Provide the [X, Y] coordinate of the cell's center where the given text is located.  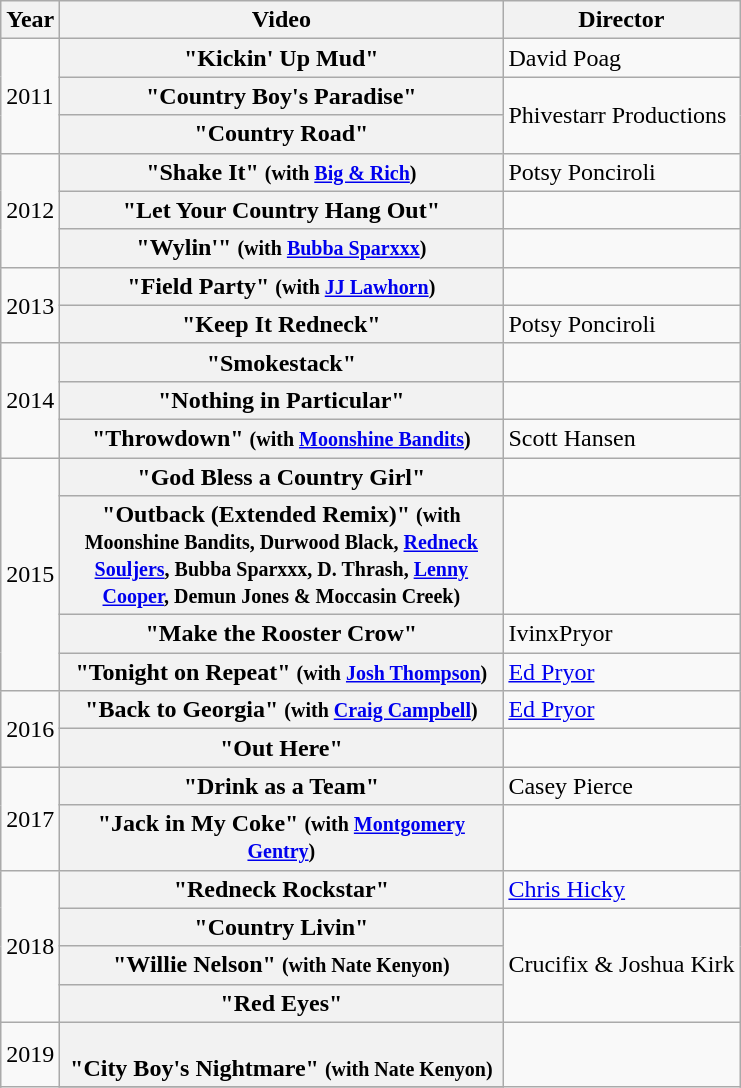
"Country Livin" [282, 927]
Crucifix & Joshua Kirk [622, 965]
2016 [30, 729]
"Throwdown" (with Moonshine Bandits) [282, 438]
"Smokestack" [282, 362]
"Drink as a Team" [282, 786]
"Back to Georgia" (with Craig Campbell) [282, 710]
Scott Hansen [622, 438]
"Country Road" [282, 134]
IvinxPryor [622, 634]
Chris Hicky [622, 889]
"Country Boy's Paradise" [282, 96]
"Keep It Redneck" [282, 324]
"Let Your Country Hang Out" [282, 210]
Casey Pierce [622, 786]
"Willie Nelson" (with Nate Kenyon) [282, 965]
2018 [30, 946]
Video [282, 20]
"Jack in My Coke" (with Montgomery Gentry) [282, 838]
2017 [30, 818]
David Poag [622, 58]
2012 [30, 210]
"Shake It" (with Big & Rich) [282, 172]
"Make the Rooster Crow" [282, 634]
"Field Party" (with JJ Lawhorn) [282, 286]
"Nothing in Particular" [282, 400]
"Out Here" [282, 748]
"God Bless a Country Girl" [282, 477]
2011 [30, 96]
2014 [30, 400]
2013 [30, 305]
Phivestarr Productions [622, 115]
"Redneck Rockstar" [282, 889]
"City Boy's Nightmare" (with Nate Kenyon) [282, 1054]
2019 [30, 1054]
2015 [30, 574]
"Tonight on Repeat" (with Josh Thompson) [282, 672]
"Kickin' Up Mud" [282, 58]
"Wylin'" (with Bubba Sparxxx) [282, 248]
"Red Eyes" [282, 1003]
Year [30, 20]
Director [622, 20]
